For the text-containing cell, return its midpoint in (X, Y) coordinate format. 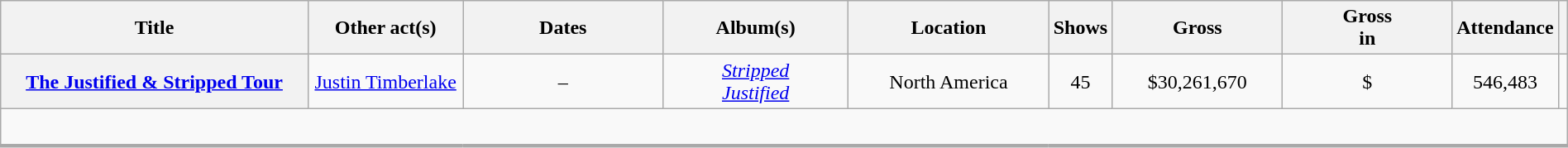
$ (1368, 81)
The Justified & Stripped Tour (155, 81)
North America (949, 81)
Gross (1198, 28)
546,483 (1505, 81)
StrippedJustified (756, 81)
45 (1080, 81)
Dates (563, 28)
Other act(s) (385, 28)
$30,261,670 (1198, 81)
Album(s) (756, 28)
Justin Timberlake (385, 81)
Location (949, 28)
Attendance (1505, 28)
Shows (1080, 28)
Gross in (1368, 28)
Title (155, 28)
– (563, 81)
